Return (X, Y) of the center of cell containing provided text 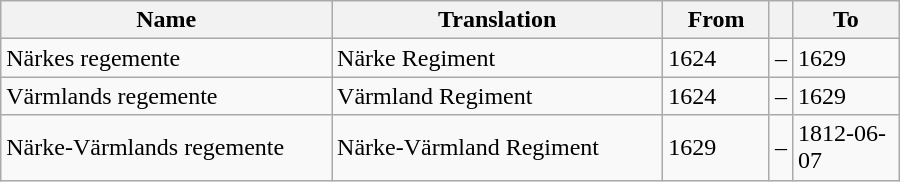
Närke-Värmland Regiment (498, 148)
From (716, 20)
Translation (498, 20)
Värmland Regiment (498, 96)
Värmlands regemente (166, 96)
1812-06-07 (846, 148)
Närke-Värmlands regemente (166, 148)
To (846, 20)
Name (166, 20)
Närkes regemente (166, 58)
Närke Regiment (498, 58)
